From the cell containing the given text, extract its center point as [X, Y] coordinate. 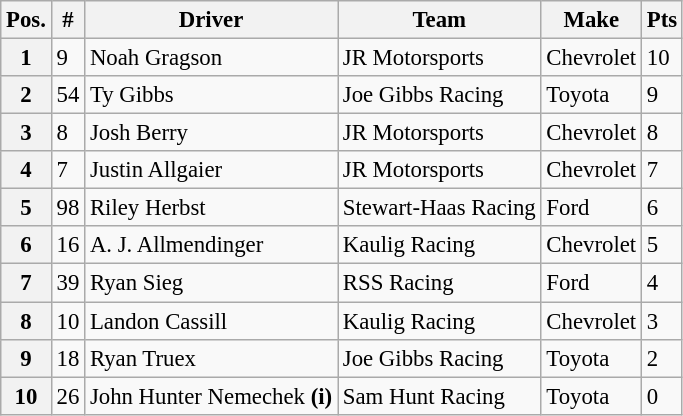
1 [26, 58]
Pts [662, 20]
Sam Hunt Racing [440, 396]
Team [440, 20]
A. J. Allmendinger [212, 245]
98 [68, 208]
Riley Herbst [212, 208]
16 [68, 245]
Make [591, 20]
Driver [212, 20]
Noah Gragson [212, 58]
Pos. [26, 20]
18 [68, 358]
39 [68, 283]
54 [68, 95]
Ryan Truex [212, 358]
# [68, 20]
Landon Cassill [212, 321]
0 [662, 396]
Ty Gibbs [212, 95]
Josh Berry [212, 133]
Justin Allgaier [212, 170]
Stewart-Haas Racing [440, 208]
26 [68, 396]
Ryan Sieg [212, 283]
John Hunter Nemechek (i) [212, 396]
RSS Racing [440, 283]
